Extract the (x, y) coordinate from the center of the cell holding the provided text.  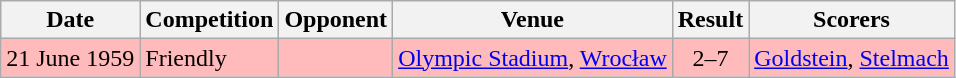
21 June 1959 (70, 58)
Competition (210, 20)
Goldstein, Stelmach (852, 58)
2–7 (710, 58)
Scorers (852, 20)
Venue (533, 20)
Result (710, 20)
Opponent (336, 20)
Date (70, 20)
Olympic Stadium, Wrocław (533, 58)
Friendly (210, 58)
